Scan for the cell matching the given text and deliver its [x, y] coordinate at center. 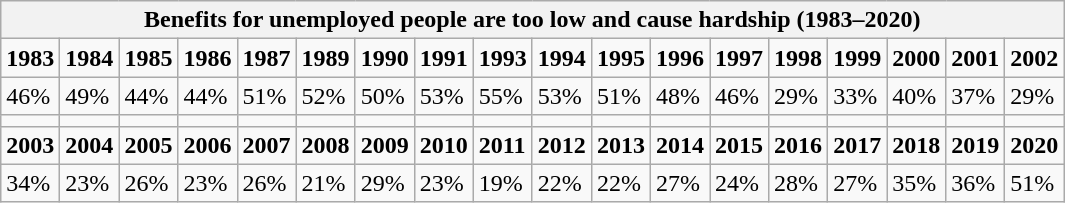
40% [916, 96]
2009 [384, 145]
2006 [208, 145]
2018 [916, 145]
1993 [502, 58]
2010 [444, 145]
1998 [798, 58]
28% [798, 183]
Benefits for unemployed people are too low and cause hardship (1983–2020) [532, 20]
1987 [266, 58]
1989 [326, 58]
2017 [858, 145]
1986 [208, 58]
50% [384, 96]
33% [858, 96]
19% [502, 183]
1994 [562, 58]
1996 [680, 58]
1983 [30, 58]
48% [680, 96]
2005 [148, 145]
52% [326, 96]
2015 [740, 145]
2019 [976, 145]
1990 [384, 58]
35% [916, 183]
2003 [30, 145]
2013 [620, 145]
1985 [148, 58]
2000 [916, 58]
2004 [90, 145]
2001 [976, 58]
2011 [502, 145]
2007 [266, 145]
2020 [1034, 145]
2014 [680, 145]
49% [90, 96]
2012 [562, 145]
1997 [740, 58]
2016 [798, 145]
1984 [90, 58]
37% [976, 96]
24% [740, 183]
55% [502, 96]
2008 [326, 145]
2002 [1034, 58]
34% [30, 183]
1995 [620, 58]
1991 [444, 58]
1999 [858, 58]
36% [976, 183]
21% [326, 183]
